Identify which cell holds the provided text, then report its [x, y] central coordinate. 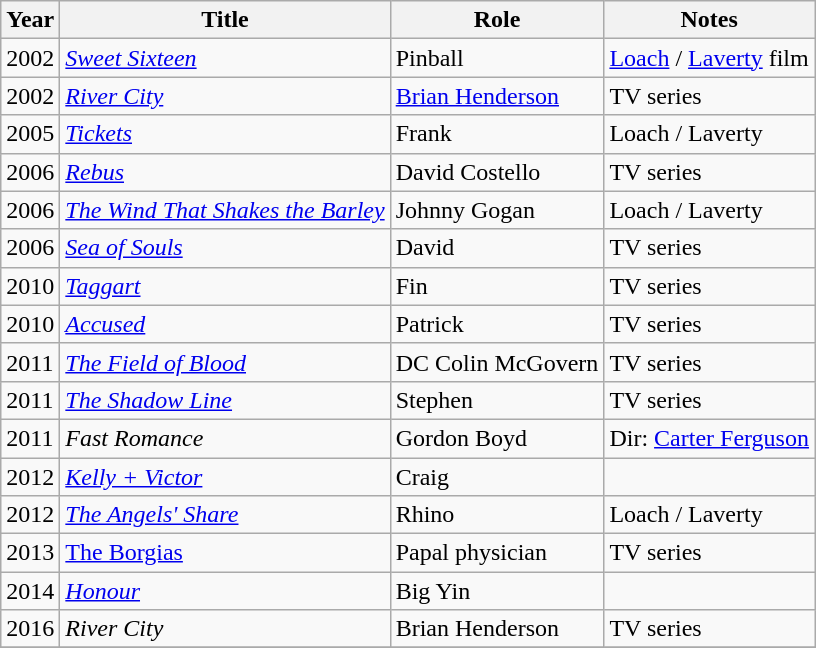
Sea of Souls [225, 248]
Title [225, 20]
Accused [225, 324]
Taggart [225, 286]
Loach / Laverty film [710, 58]
David [497, 248]
2014 [30, 591]
Craig [497, 477]
Gordon Boyd [497, 438]
Stephen [497, 400]
Big Yin [497, 591]
Patrick [497, 324]
The Angels' Share [225, 515]
Kelly + Victor [225, 477]
Pinball [497, 58]
Frank [497, 134]
Rhino [497, 515]
DC Colin McGovern [497, 362]
2016 [30, 629]
Fast Romance [225, 438]
Honour [225, 591]
Role [497, 20]
Sweet Sixteen [225, 58]
Dir: Carter Ferguson [710, 438]
2005 [30, 134]
David Costello [497, 172]
Rebus [225, 172]
Papal physician [497, 553]
2013 [30, 553]
Johnny Gogan [497, 210]
Year [30, 20]
The Wind That Shakes the Barley [225, 210]
The Shadow Line [225, 400]
The Borgias [225, 553]
Tickets [225, 134]
The Field of Blood [225, 362]
Notes [710, 20]
Fin [497, 286]
